Identify which cell holds the provided text, then report its [x, y] central coordinate. 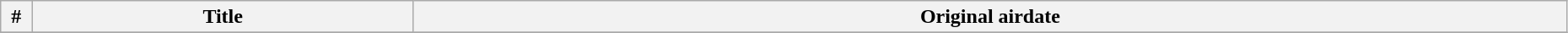
Title [223, 17]
# [17, 17]
Original airdate [990, 17]
